Return the [X, Y] coordinate for the center point of the cell that contains the specified text.  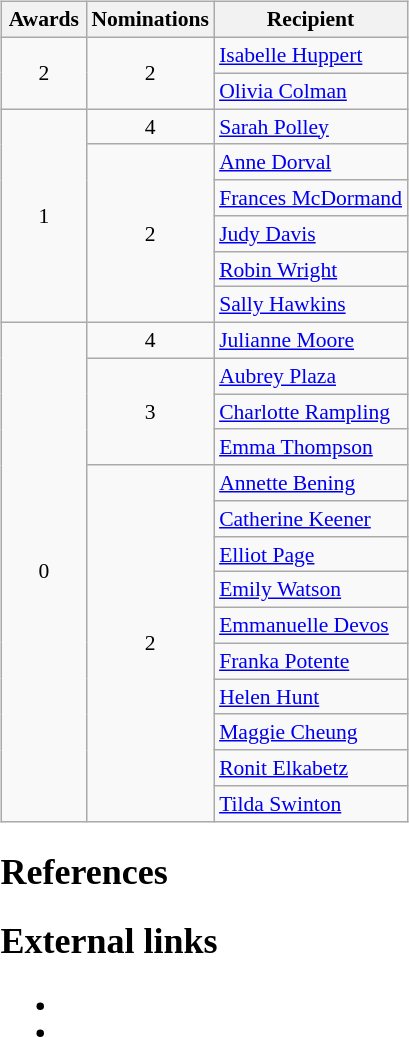
Frances McDormand [310, 198]
1 [44, 216]
Tilda Swinton [310, 804]
Recipient [310, 20]
Sally Hawkins [310, 305]
Awards [44, 20]
Helen Hunt [310, 697]
Isabelle Huppert [310, 55]
Maggie Cheung [310, 732]
Robin Wright [310, 269]
Aubrey Plaza [310, 376]
Ronit Elkabetz [310, 768]
Olivia Colman [310, 91]
Nominations [150, 20]
Emma Thompson [310, 447]
Emily Watson [310, 590]
Anne Dorval [310, 162]
Franka Potente [310, 661]
Sarah Polley [310, 127]
Emmanuelle Devos [310, 625]
Julianne Moore [310, 340]
Charlotte Rampling [310, 412]
Annette Bening [310, 483]
0 [44, 572]
Catherine Keener [310, 519]
Judy Davis [310, 234]
Elliot Page [310, 554]
3 [150, 412]
